For the text-containing cell, return its midpoint in (X, Y) coordinate format. 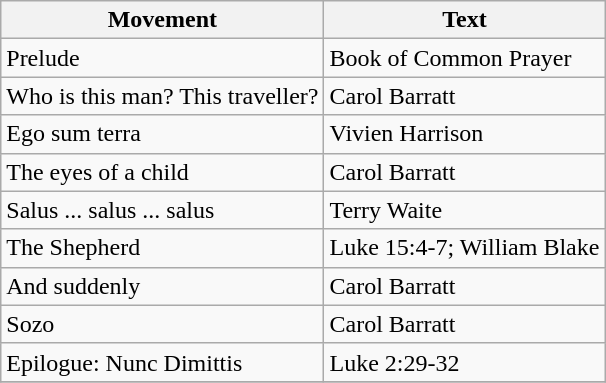
And suddenly (162, 286)
Prelude (162, 58)
Salus ... salus ... salus (162, 210)
Text (464, 20)
Luke 15:4-7; William Blake (464, 248)
Book of Common Prayer (464, 58)
The eyes of a child (162, 172)
Epilogue: Nunc Dimittis (162, 362)
Movement (162, 20)
Terry Waite (464, 210)
Who is this man? This traveller? (162, 96)
Vivien Harrison (464, 134)
The Shepherd (162, 248)
Ego sum terra (162, 134)
Luke 2:29-32 (464, 362)
Sozo (162, 324)
